Pinpoint the cell where the given text exists, returning its [x, y] midpoint coordinate. 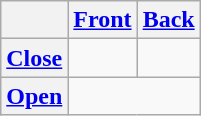
Front [102, 20]
Close [34, 58]
Open [34, 96]
Back [168, 20]
